Output the (X, Y) coordinate of the center of the cell containing the given text.  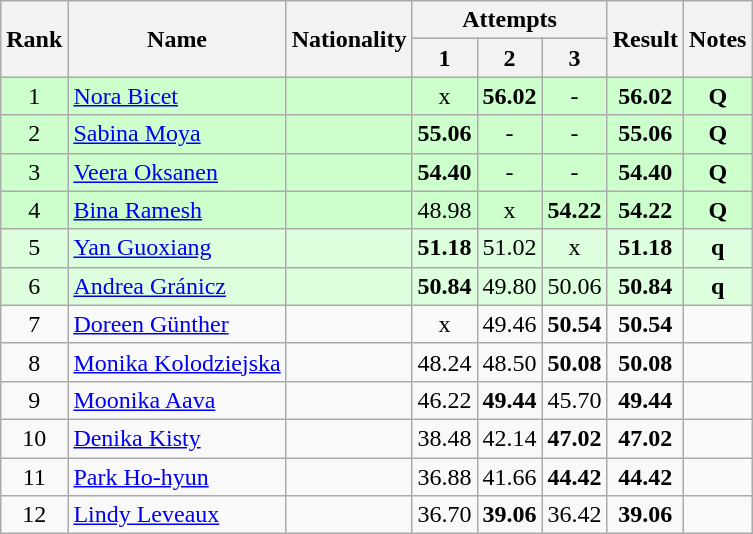
50.06 (574, 286)
48.50 (510, 362)
Monika Kolodziejska (177, 362)
36.42 (574, 515)
Rank (34, 39)
Veera Oksanen (177, 172)
36.88 (444, 477)
Lindy Leveaux (177, 515)
49.80 (510, 286)
38.48 (444, 438)
45.70 (574, 400)
Name (177, 39)
49.46 (510, 324)
Doreen Günther (177, 324)
Bina Ramesh (177, 210)
9 (34, 400)
46.22 (444, 400)
5 (34, 248)
Attempts (510, 20)
41.66 (510, 477)
Andrea Gránicz (177, 286)
36.70 (444, 515)
Yan Guoxiang (177, 248)
Denika Kisty (177, 438)
6 (34, 286)
42.14 (510, 438)
Nationality (349, 39)
10 (34, 438)
Moonika Aava (177, 400)
8 (34, 362)
11 (34, 477)
Result (645, 39)
7 (34, 324)
51.02 (510, 248)
Nora Bicet (177, 96)
Park Ho-hyun (177, 477)
48.24 (444, 362)
48.98 (444, 210)
12 (34, 515)
4 (34, 210)
Notes (718, 39)
Sabina Moya (177, 134)
